Extract the [X, Y] coordinate from the center of the cell holding the provided text.  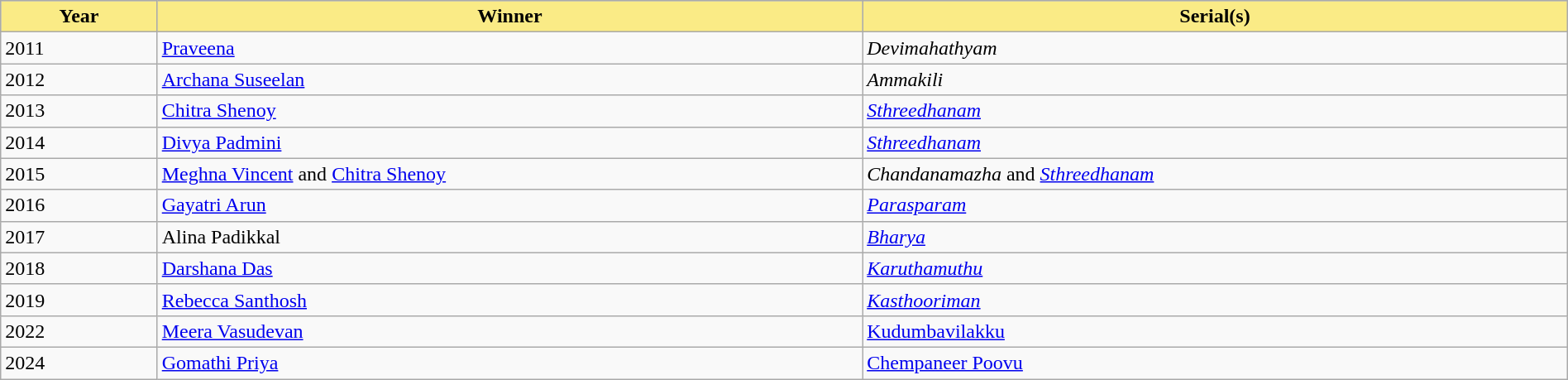
2016 [79, 205]
Chempaneer Poovu [1216, 363]
Gomathi Priya [509, 363]
Devimahathyam [1216, 48]
2017 [79, 237]
Praveena [509, 48]
Karuthamuthu [1216, 268]
Alina Padikkal [509, 237]
Ammakili [1216, 79]
Meghna Vincent and Chitra Shenoy [509, 174]
Year [79, 17]
2012 [79, 79]
Winner [509, 17]
2013 [79, 111]
Gayatri Arun [509, 205]
Chitra Shenoy [509, 111]
2011 [79, 48]
2018 [79, 268]
Chandanamazha and Sthreedhanam [1216, 174]
Bharya [1216, 237]
Parasparam [1216, 205]
2019 [79, 300]
Meera Vasudevan [509, 331]
2024 [79, 363]
Divya Padmini [509, 142]
Darshana Das [509, 268]
Kasthooriman [1216, 300]
Rebecca Santhosh [509, 300]
Archana Suseelan [509, 79]
Kudumbavilakku [1216, 331]
Serial(s) [1216, 17]
2022 [79, 331]
2014 [79, 142]
2015 [79, 174]
